Identify which cell holds the provided text, then report its (X, Y) central coordinate. 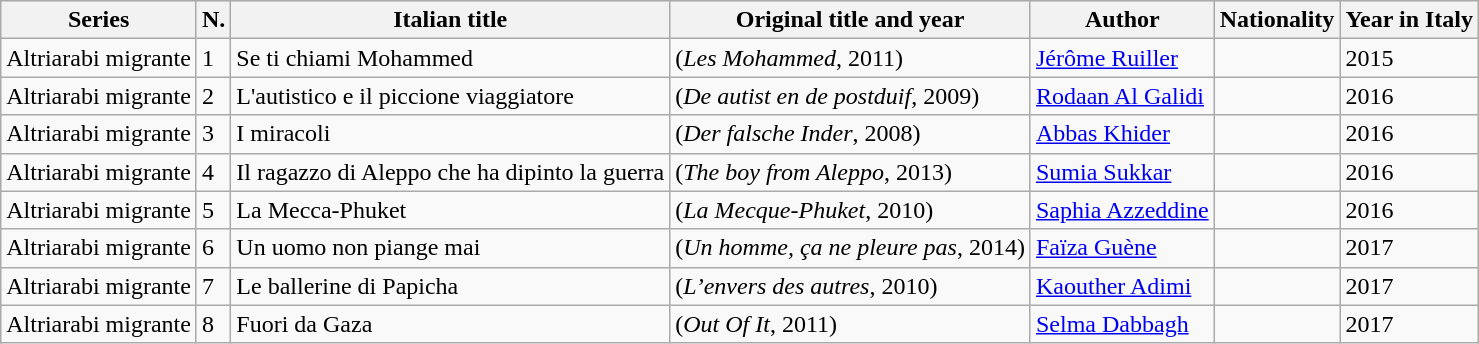
(De autist en de postduif, 2009) (850, 96)
(Les Mohammed, 2011) (850, 58)
Saphia Azzeddine (1122, 210)
Series (99, 20)
1 (213, 58)
Sumia Sukkar (1122, 172)
Kaouther Adimi (1122, 286)
4 (213, 172)
I miracoli (450, 134)
Original title and year (850, 20)
2 (213, 96)
Fuori da Gaza (450, 324)
(L’envers des autres, 2010) (850, 286)
6 (213, 248)
3 (213, 134)
2015 (1410, 58)
7 (213, 286)
5 (213, 210)
Un uomo non piange mai (450, 248)
Italian title (450, 20)
Abbas Khider (1122, 134)
(Un homme, ça ne pleure pas, 2014) (850, 248)
Jérôme Ruiller (1122, 58)
(La Mecque-Phuket, 2010) (850, 210)
Selma Dabbagh (1122, 324)
Nationality (1277, 20)
Year in Italy (1410, 20)
(Der falsche Inder, 2008) (850, 134)
N. (213, 20)
(Out Of It, 2011) (850, 324)
Le ballerine di Papicha (450, 286)
Faïza Guène (1122, 248)
(The boy from Aleppo, 2013) (850, 172)
Author (1122, 20)
La Mecca-Phuket (450, 210)
8 (213, 324)
Se ti chiami Mohammed (450, 58)
L'autistico e il piccione viaggiatore (450, 96)
Rodaan Al Galidi (1122, 96)
Il ragazzo di Aleppo che ha dipinto la guerra (450, 172)
